Return (x, y) of the center of cell containing provided text 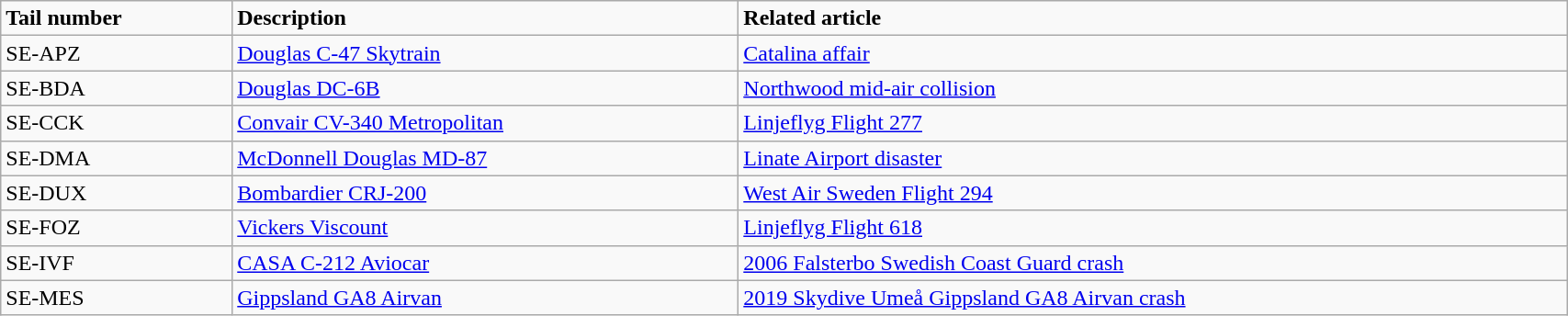
SE-FOZ (117, 228)
Bombardier CRJ-200 (485, 193)
CASA C-212 Aviocar (485, 263)
West Air Sweden Flight 294 (1153, 193)
Related article (1153, 18)
Northwood mid-air collision (1153, 88)
SE-IVF (117, 263)
McDonnell Douglas MD-87 (485, 158)
Tail number (117, 18)
Douglas DC-6B (485, 88)
Gippsland GA8 Airvan (485, 298)
Convair CV-340 Metropolitan (485, 123)
Description (485, 18)
Catalina affair (1153, 53)
2006 Falsterbo Swedish Coast Guard crash (1153, 263)
SE-DMA (117, 158)
Linate Airport disaster (1153, 158)
Vickers Viscount (485, 228)
SE-BDA (117, 88)
2019 Skydive Umeå Gippsland GA8 Airvan crash (1153, 298)
SE-APZ (117, 53)
SE-CCK (117, 123)
Linjeflyg Flight 618 (1153, 228)
Douglas C-47 Skytrain (485, 53)
Linjeflyg Flight 277 (1153, 123)
SE-DUX (117, 193)
SE-MES (117, 298)
